Locate the cell with the specified text and output its [x, y] center coordinate. 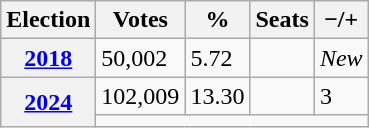
−/+ [341, 20]
% [218, 20]
3 [341, 96]
50,002 [140, 58]
13.30 [218, 96]
2024 [48, 102]
5.72 [218, 58]
102,009 [140, 96]
2018 [48, 58]
Votes [140, 20]
Election [48, 20]
Seats [282, 20]
New [341, 58]
